From the cell containing the given text, extract its center point as (x, y) coordinate. 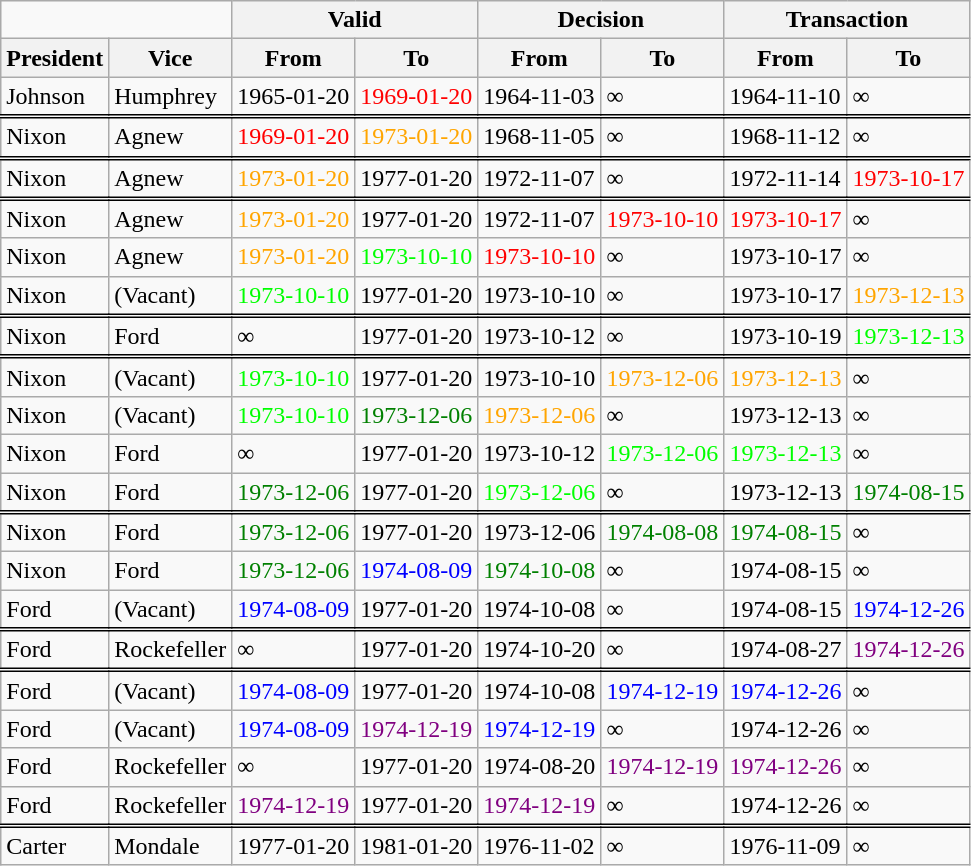
Vice (170, 58)
1974-10-20 (540, 650)
1974-08-20 (540, 767)
1974-08-27 (786, 650)
Humphrey (170, 97)
1973-10-19 (786, 336)
1968-11-05 (540, 136)
President (55, 58)
1965-01-20 (294, 97)
1964-11-10 (786, 97)
1976-11-02 (540, 846)
1976-11-09 (786, 846)
1972-11-14 (786, 178)
Transaction (847, 20)
Mondale (170, 846)
1974-08-08 (662, 532)
Valid (355, 20)
1964-11-03 (540, 97)
Johnson (55, 97)
Decision (601, 20)
1968-11-12 (786, 136)
1981-01-20 (416, 846)
Carter (55, 846)
